For the text-containing cell, return its midpoint in (X, Y) coordinate format. 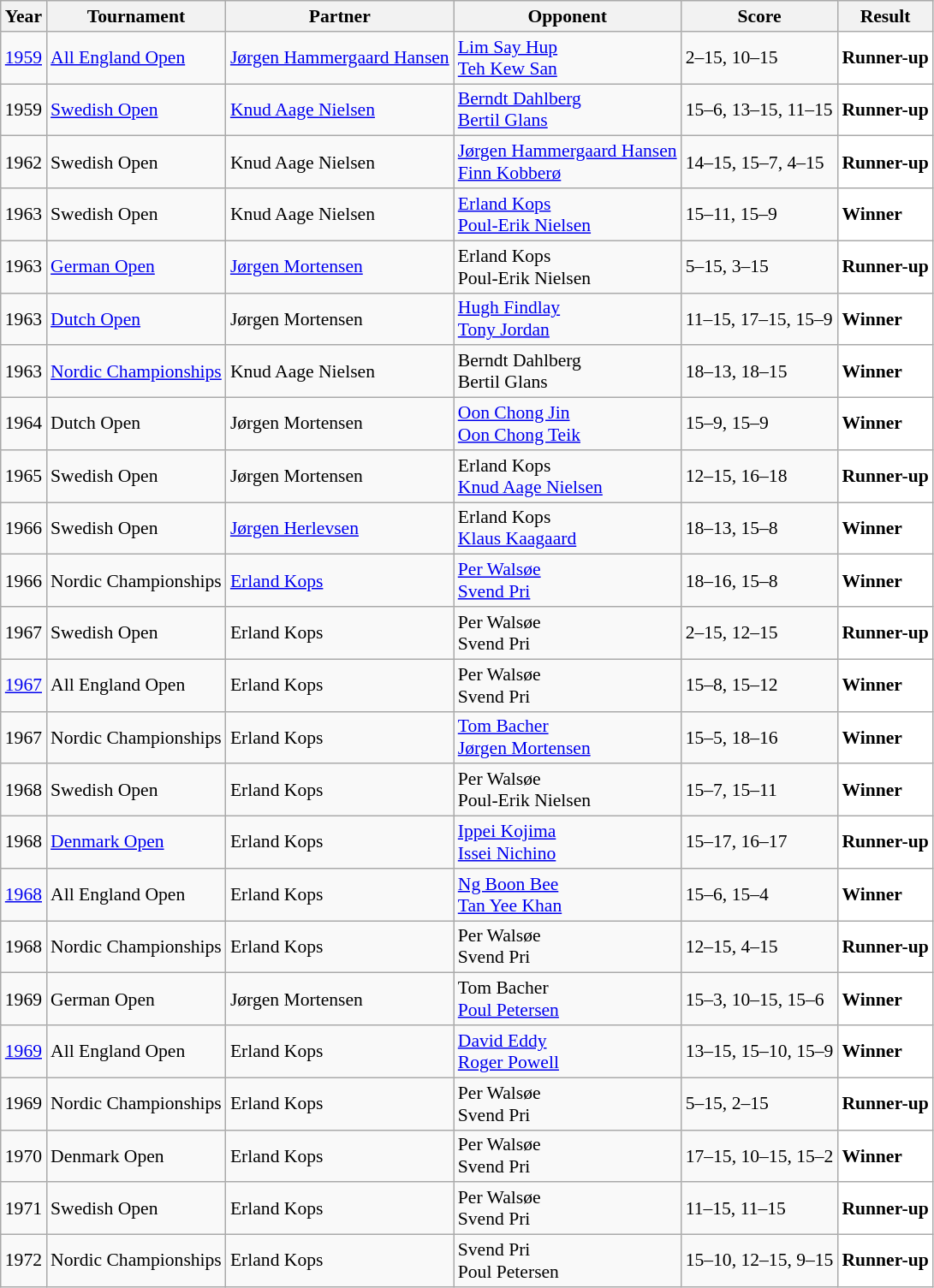
Ng Boon Bee Tan Yee Khan (568, 895)
Lim Say Hup Teh Kew San (568, 58)
2–15, 10–15 (760, 58)
15–9, 15–9 (760, 424)
Jørgen Herlevsen (340, 529)
11–15, 17–15, 15–9 (760, 318)
15–5, 18–16 (760, 738)
1972 (24, 1261)
15–10, 12–15, 9–15 (760, 1261)
18–13, 15–8 (760, 529)
11–15, 11–15 (760, 1208)
Result (885, 16)
Jørgen Hammergaard Hansen Finn Kobberø (568, 163)
5–15, 2–15 (760, 1104)
18–16, 15–8 (760, 580)
5–15, 3–15 (760, 267)
1965 (24, 476)
1970 (24, 1155)
Tom Bacher Jørgen Mortensen (568, 738)
Partner (340, 16)
David Eddy Roger Powell (568, 1051)
Per Walsøe Poul-Erik Nielsen (568, 791)
17–15, 10–15, 15–2 (760, 1155)
15–11, 15–9 (760, 214)
Score (760, 16)
Tom Bacher Poul Petersen (568, 1000)
Jørgen Hammergaard Hansen (340, 58)
1962 (24, 163)
14–15, 15–7, 4–15 (760, 163)
Erland Kops Knud Aage Nielsen (568, 476)
15–7, 15–11 (760, 791)
15–8, 15–12 (760, 685)
1971 (24, 1208)
1964 (24, 424)
2–15, 12–15 (760, 633)
15–6, 13–15, 11–15 (760, 110)
12–15, 16–18 (760, 476)
12–15, 4–15 (760, 947)
15–17, 16–17 (760, 842)
Oon Chong Jin Oon Chong Teik (568, 424)
18–13, 18–15 (760, 371)
15–6, 15–4 (760, 895)
Erland Kops Klaus Kaagaard (568, 529)
Opponent (568, 16)
Hugh Findlay Tony Jordan (568, 318)
13–15, 15–10, 15–9 (760, 1051)
15–3, 10–15, 15–6 (760, 1000)
Svend Pri Poul Petersen (568, 1261)
Year (24, 16)
Tournament (136, 16)
Ippei Kojima Issei Nichino (568, 842)
